Capture the cell that displays the provided text and extract its [X, Y] central coordinate. 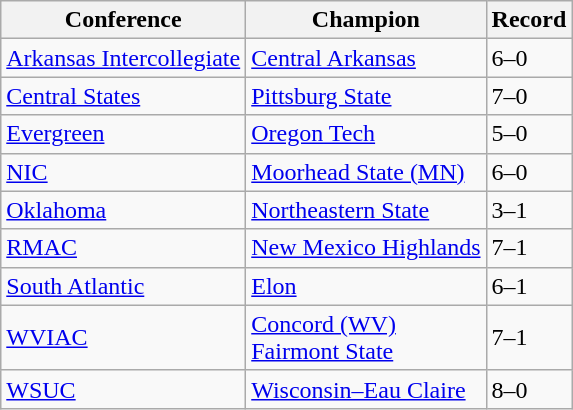
Elon [366, 286]
Northeastern State [366, 210]
RMAC [124, 248]
6–1 [529, 286]
Pittsburg State [366, 96]
8–0 [529, 389]
Oklahoma [124, 210]
Conference [124, 20]
7–0 [529, 96]
South Atlantic [124, 286]
Central Arkansas [366, 58]
WVIAC [124, 338]
Arkansas Intercollegiate [124, 58]
Concord (WV)Fairmont State [366, 338]
WSUC [124, 389]
Moorhead State (MN) [366, 172]
Champion [366, 20]
Wisconsin–Eau Claire [366, 389]
New Mexico Highlands [366, 248]
Oregon Tech [366, 134]
3–1 [529, 210]
5–0 [529, 134]
Evergreen [124, 134]
Central States [124, 96]
NIC [124, 172]
Record [529, 20]
